Identify which cell holds the provided text, then report its (x, y) central coordinate. 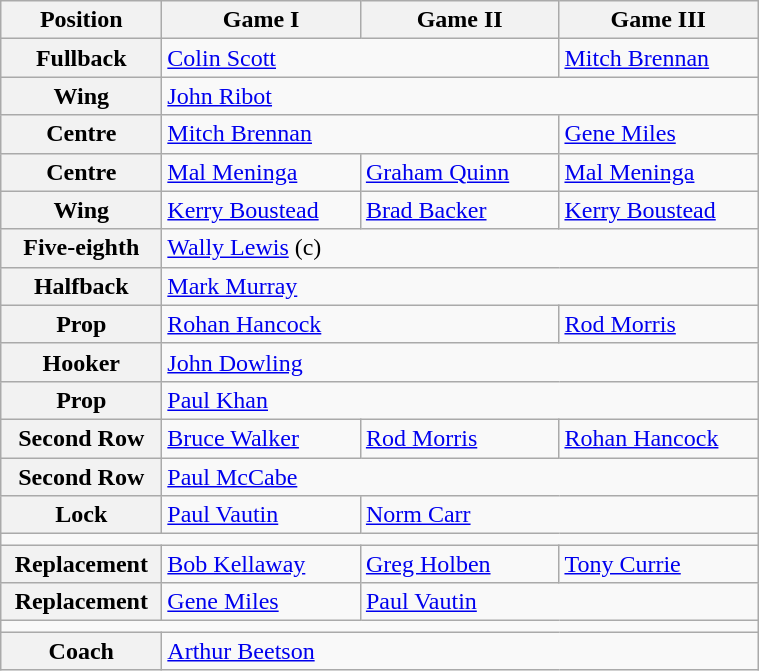
John Dowling (460, 362)
Bob Kellaway (262, 564)
Halfback (82, 286)
Five-eighth (82, 248)
Position (82, 20)
Graham Quinn (460, 172)
Brad Backer (460, 210)
Greg Holben (460, 564)
Game III (658, 20)
Fullback (82, 58)
Lock (82, 515)
Arthur Beetson (460, 651)
Hooker (82, 362)
Wally Lewis (c) (460, 248)
Game I (262, 20)
Bruce Walker (262, 438)
John Ribot (460, 96)
Paul McCabe (460, 477)
Tony Currie (658, 564)
Colin Scott (360, 58)
Norm Carr (558, 515)
Paul Khan (460, 400)
Coach (82, 651)
Mark Murray (460, 286)
Game II (460, 20)
